Capture the cell that displays the provided text and extract its (x, y) central coordinate. 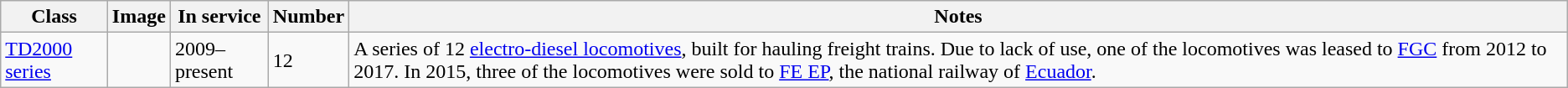
TD2000 series (54, 60)
Image (139, 17)
2009–present (219, 60)
12 (308, 60)
In service (219, 17)
Number (308, 17)
Class (54, 17)
Notes (958, 17)
